Provide the [X, Y] coordinate of the cell's center where the given text is located.  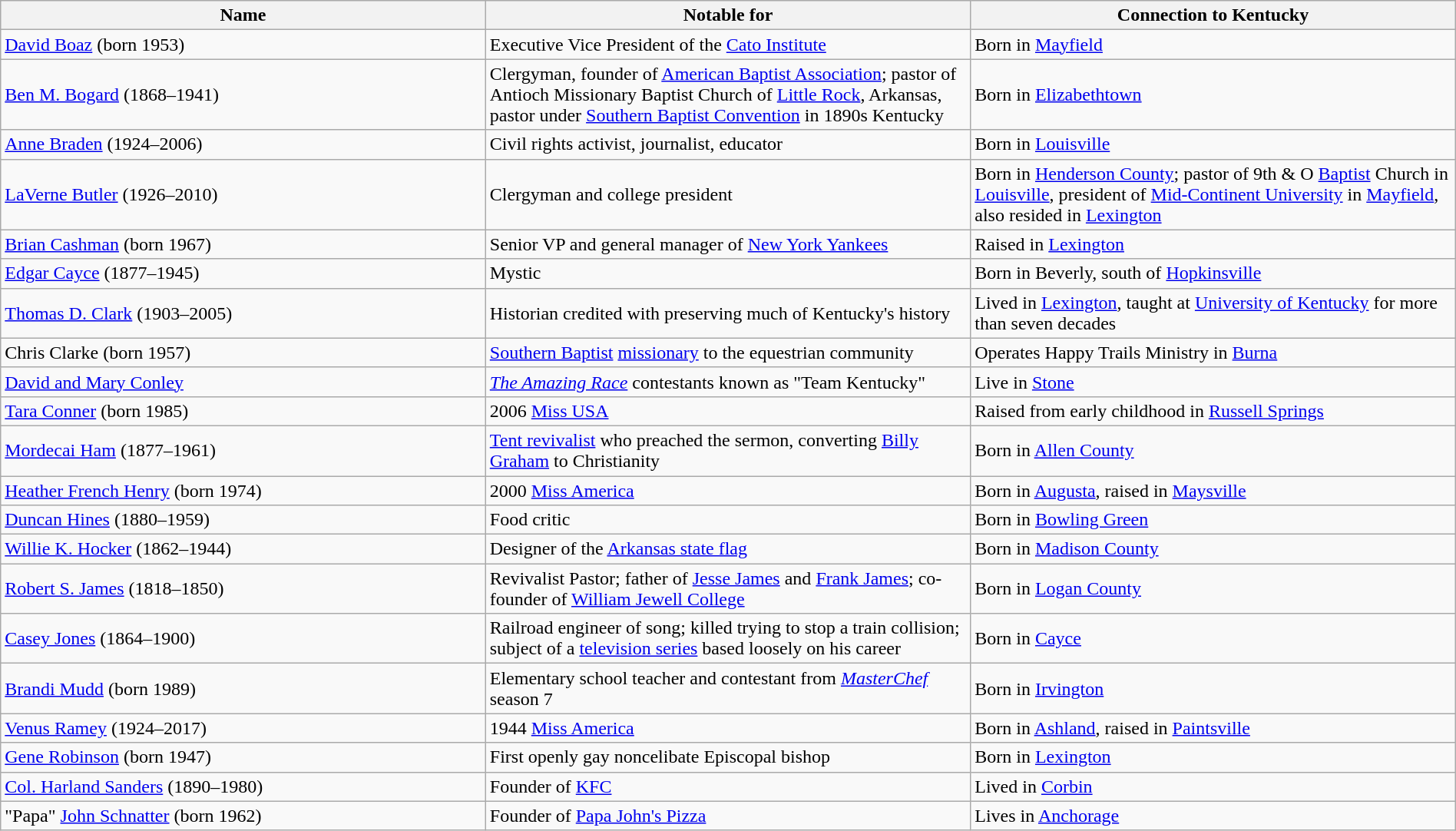
LaVerne Butler (1926–2010) [243, 194]
Designer of the Arkansas state flag [728, 549]
Born in Beverly, south of Hopkinsville [1213, 273]
Railroad engineer of song; killed trying to stop a train collision; subject of a television series based loosely on his career [728, 639]
Born in Augusta, raised in Maysville [1213, 491]
Clergyman and college president [728, 194]
Mystic [728, 273]
Gene Robinson (born 1947) [243, 757]
Brandi Mudd (born 1989) [243, 688]
David and Mary Conley [243, 382]
Ben M. Bogard (1868–1941) [243, 94]
Edgar Cayce (1877–1945) [243, 273]
Born in Mayfield [1213, 45]
Born in Elizabethtown [1213, 94]
Civil rights activist, journalist, educator [728, 144]
Born in Logan County [1213, 588]
2006 Miss USA [728, 411]
Founder of Papa John's Pizza [728, 816]
Chris Clarke (born 1957) [243, 353]
Live in Stone [1213, 382]
Brian Cashman (born 1967) [243, 244]
Executive Vice President of the Cato Institute [728, 45]
Born in Lexington [1213, 757]
Food critic [728, 520]
First openly gay noncelibate Episcopal bishop [728, 757]
Born in Bowling Green [1213, 520]
Lived in Corbin [1213, 786]
Southern Baptist missionary to the equestrian community [728, 353]
Born in Allen County [1213, 450]
1944 Miss America [728, 728]
2000 Miss America [728, 491]
The Amazing Race contestants known as "Team Kentucky" [728, 382]
Elementary school teacher and contestant from MasterChef season 7 [728, 688]
Lives in Anchorage [1213, 816]
Tara Conner (born 1985) [243, 411]
Operates Happy Trails Ministry in Burna [1213, 353]
David Boaz (born 1953) [243, 45]
Tent revivalist who preached the sermon, converting Billy Graham to Christianity [728, 450]
Born in Cayce [1213, 639]
Duncan Hines (1880–1959) [243, 520]
Col. Harland Sanders (1890–1980) [243, 786]
Born in Madison County [1213, 549]
Willie K. Hocker (1862–1944) [243, 549]
Name [243, 15]
Venus Ramey (1924–2017) [243, 728]
Anne Braden (1924–2006) [243, 144]
Notable for [728, 15]
Heather French Henry (born 1974) [243, 491]
Founder of KFC [728, 786]
Born in Ashland, raised in Paintsville [1213, 728]
Raised from early childhood in Russell Springs [1213, 411]
Casey Jones (1864–1900) [243, 639]
Connection to Kentucky [1213, 15]
Robert S. James (1818–1850) [243, 588]
Born in Irvington [1213, 688]
Mordecai Ham (1877–1961) [243, 450]
Historian credited with preserving much of Kentucky's history [728, 313]
Thomas D. Clark (1903–2005) [243, 313]
Revivalist Pastor; father of Jesse James and Frank James; co-founder of William Jewell College [728, 588]
Born in Louisville [1213, 144]
Lived in Lexington, taught at University of Kentucky for more than seven decades [1213, 313]
Raised in Lexington [1213, 244]
Senior VP and general manager of New York Yankees [728, 244]
"Papa" John Schnatter (born 1962) [243, 816]
